Capture the cell that displays the provided text and extract its [x, y] central coordinate. 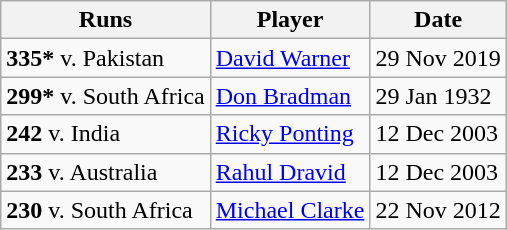
335* v. Pakistan [106, 58]
Date [438, 20]
242 v. India [106, 134]
David Warner [290, 58]
230 v. South Africa [106, 210]
Player [290, 20]
Don Bradman [290, 96]
22 Nov 2012 [438, 210]
29 Nov 2019 [438, 58]
299* v. South Africa [106, 96]
233 v. Australia [106, 172]
Rahul Dravid [290, 172]
Runs [106, 20]
Michael Clarke [290, 210]
29 Jan 1932 [438, 96]
Ricky Ponting [290, 134]
